Pinpoint the cell where the given text exists, returning its [x, y] midpoint coordinate. 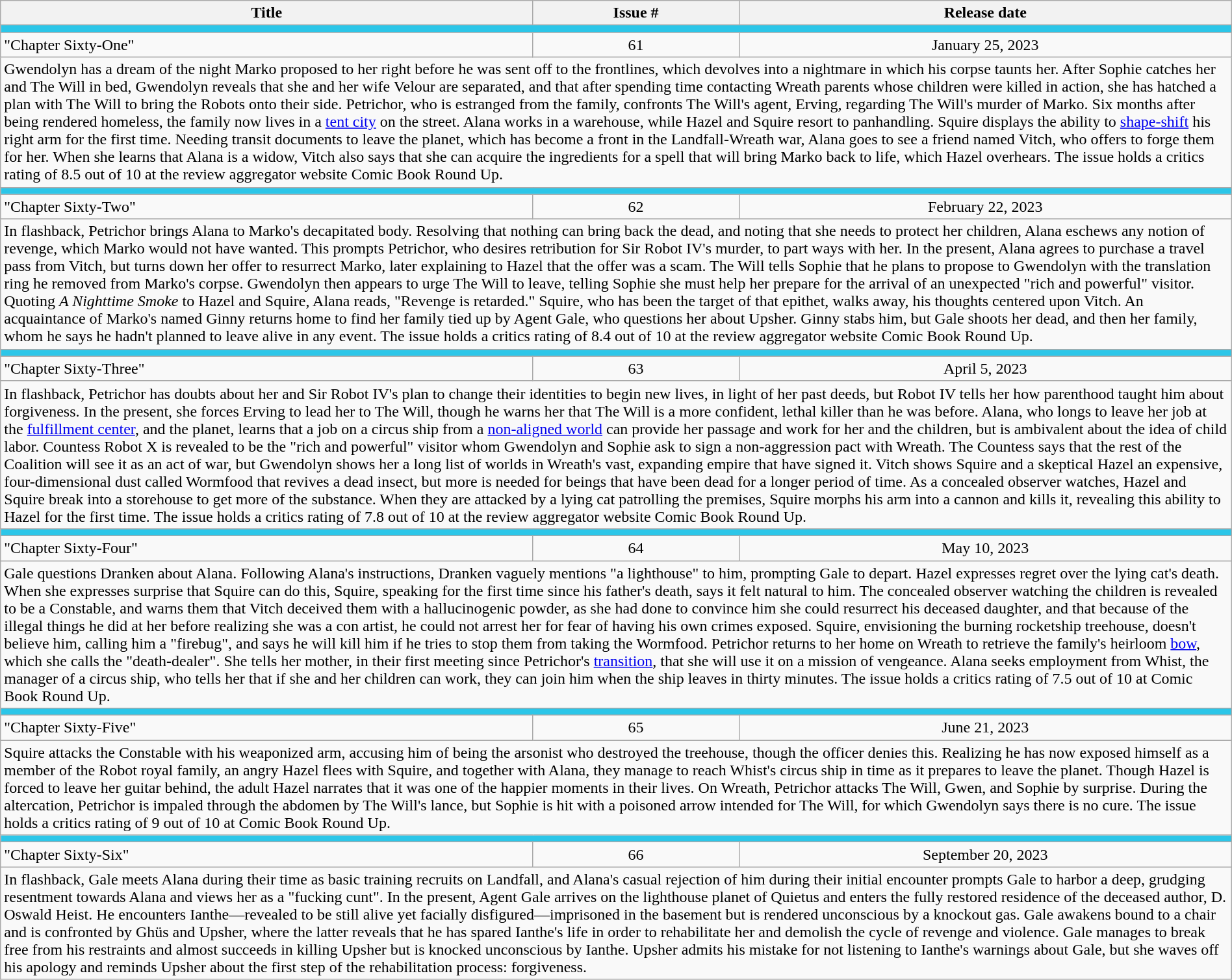
65 [635, 728]
61 [635, 45]
"Chapter Sixty-One" [266, 45]
April 5, 2023 [985, 368]
Release date [985, 13]
64 [635, 548]
63 [635, 368]
66 [635, 855]
February 22, 2023 [985, 207]
62 [635, 207]
June 21, 2023 [985, 728]
Issue # [635, 13]
"Chapter Sixty-Two" [266, 207]
"Chapter Sixty-Three" [266, 368]
May 10, 2023 [985, 548]
September 20, 2023 [985, 855]
January 25, 2023 [985, 45]
"Chapter Sixty-Four" [266, 548]
"Chapter Sixty-Five" [266, 728]
"Chapter Sixty-Six" [266, 855]
Title [266, 13]
